Return [X, Y] of the center of cell containing provided text 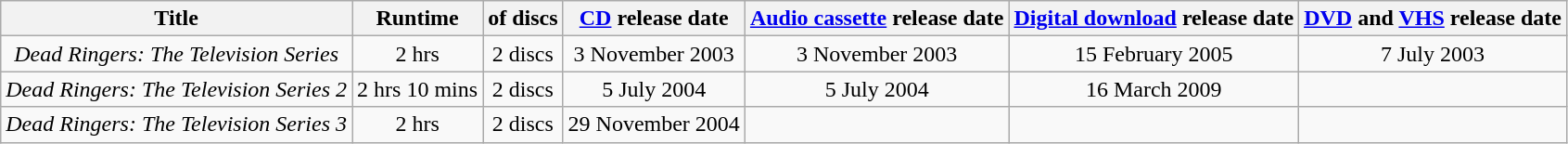
Dead Ringers: The Television Series 2 [176, 89]
Digital download release date [1154, 19]
29 November 2004 [654, 124]
7 July 2003 [1434, 54]
Dead Ringers: The Television Series 3 [176, 124]
Title [176, 19]
CD release date [654, 19]
Audio cassette release date [877, 19]
15 February 2005 [1154, 54]
of discs [523, 19]
DVD and VHS release date [1434, 19]
2 hrs 10 mins [417, 89]
Runtime [417, 19]
Dead Ringers: The Television Series [176, 54]
16 March 2009 [1154, 89]
